Output the [X, Y] coordinate of the center of the cell containing the given text.  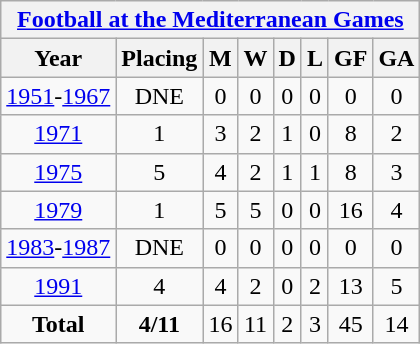
Placing [160, 58]
Football at the Mediterranean Games [210, 20]
1983-1987 [58, 248]
M [220, 58]
45 [350, 324]
Year [58, 58]
4/11 [160, 324]
1971 [58, 134]
13 [350, 286]
1951-1967 [58, 96]
L [314, 58]
11 [256, 324]
1979 [58, 210]
W [256, 58]
1975 [58, 172]
D [287, 58]
1991 [58, 286]
GA [396, 58]
Total [58, 324]
14 [396, 324]
GF [350, 58]
